Return [X, Y] of the center of cell containing provided text 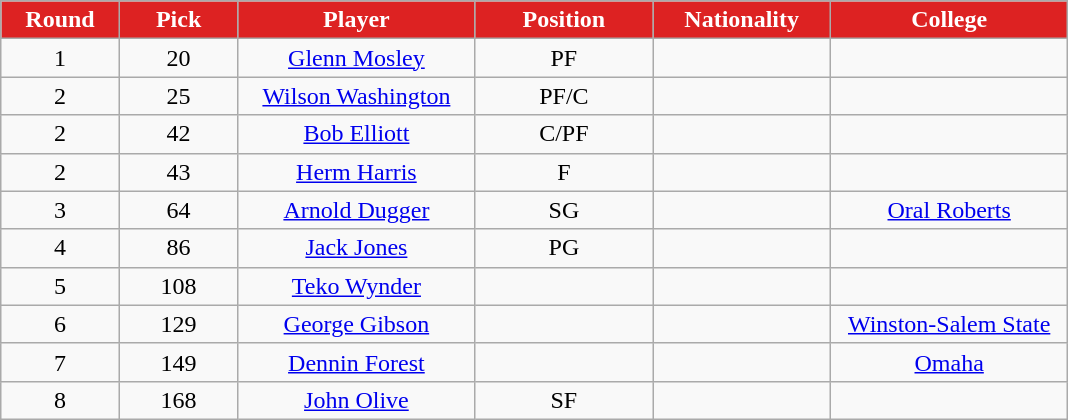
3 [60, 210]
Jack Jones [356, 248]
5 [60, 286]
Pick [178, 20]
149 [178, 362]
PG [564, 248]
PF/C [564, 96]
1 [60, 58]
4 [60, 248]
Arnold Dugger [356, 210]
SF [564, 400]
Glenn Mosley [356, 58]
168 [178, 400]
64 [178, 210]
8 [60, 400]
Nationality [742, 20]
George Gibson [356, 324]
Herm Harris [356, 172]
Round [60, 20]
Wilson Washington [356, 96]
Position [564, 20]
SG [564, 210]
College [950, 20]
F [564, 172]
25 [178, 96]
PF [564, 58]
129 [178, 324]
Omaha [950, 362]
6 [60, 324]
Dennin Forest [356, 362]
Oral Roberts [950, 210]
C/PF [564, 134]
42 [178, 134]
108 [178, 286]
43 [178, 172]
86 [178, 248]
7 [60, 362]
Player [356, 20]
Winston-Salem State [950, 324]
20 [178, 58]
Teko Wynder [356, 286]
John Olive [356, 400]
Bob Elliott [356, 134]
